Find where the given text appears and provide that cell's center as [x, y] coordinate. 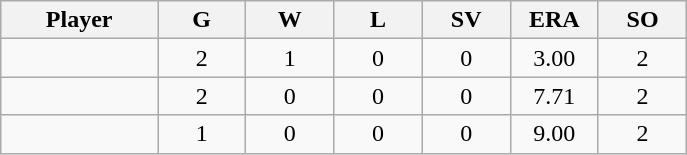
SO [642, 20]
3.00 [554, 58]
W [290, 20]
G [202, 20]
7.71 [554, 96]
L [378, 20]
ERA [554, 20]
9.00 [554, 134]
Player [80, 20]
SV [466, 20]
